Scan for the cell matching the given text and deliver its [x, y] coordinate at center. 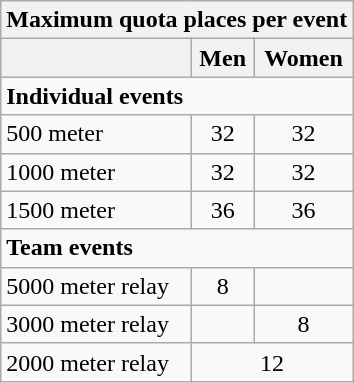
Team events [177, 248]
2000 meter relay [96, 362]
Individual events [177, 96]
Men [222, 58]
12 [272, 362]
5000 meter relay [96, 286]
1000 meter [96, 172]
Women [303, 58]
500 meter [96, 134]
3000 meter relay [96, 324]
Maximum quota places per event [177, 20]
1500 meter [96, 210]
